Capture the cell that displays the provided text and extract its (x, y) central coordinate. 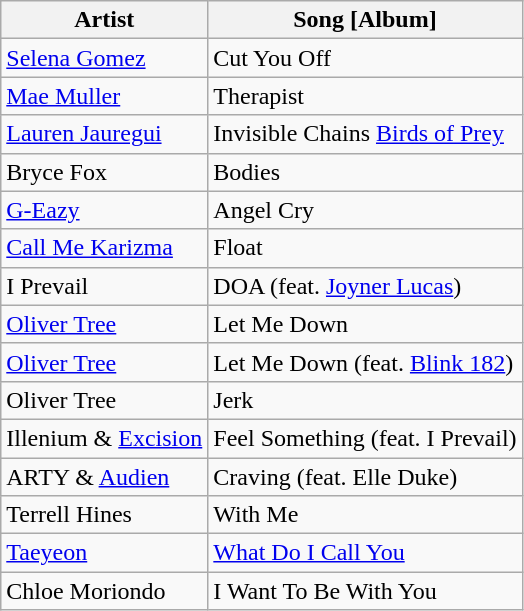
I Prevail (104, 286)
Call Me Karizma (104, 248)
Invisible Chains Birds of Prey (365, 134)
I Want To Be With You (365, 591)
Illenium & Excision (104, 438)
Float (365, 248)
Terrell Hines (104, 515)
Craving (feat. Elle Duke) (365, 477)
ARTY & Audien (104, 477)
Bodies (365, 172)
Feel Something (feat. I Prevail) (365, 438)
Let Me Down (365, 324)
Selena Gomez (104, 58)
G-Eazy (104, 210)
Bryce Fox (104, 172)
With Me (365, 515)
Cut You Off (365, 58)
Song [Album] (365, 20)
Let Me Down (feat. Blink 182) (365, 362)
DOA (feat. Joyner Lucas) (365, 286)
Lauren Jauregui (104, 134)
Therapist (365, 96)
Artist (104, 20)
Chloe Moriondo (104, 591)
Jerk (365, 400)
Mae Muller (104, 96)
Taeyeon (104, 553)
What Do I Call You (365, 553)
Angel Cry (365, 210)
